Scan for the cell matching the given text and deliver its [x, y] coordinate at center. 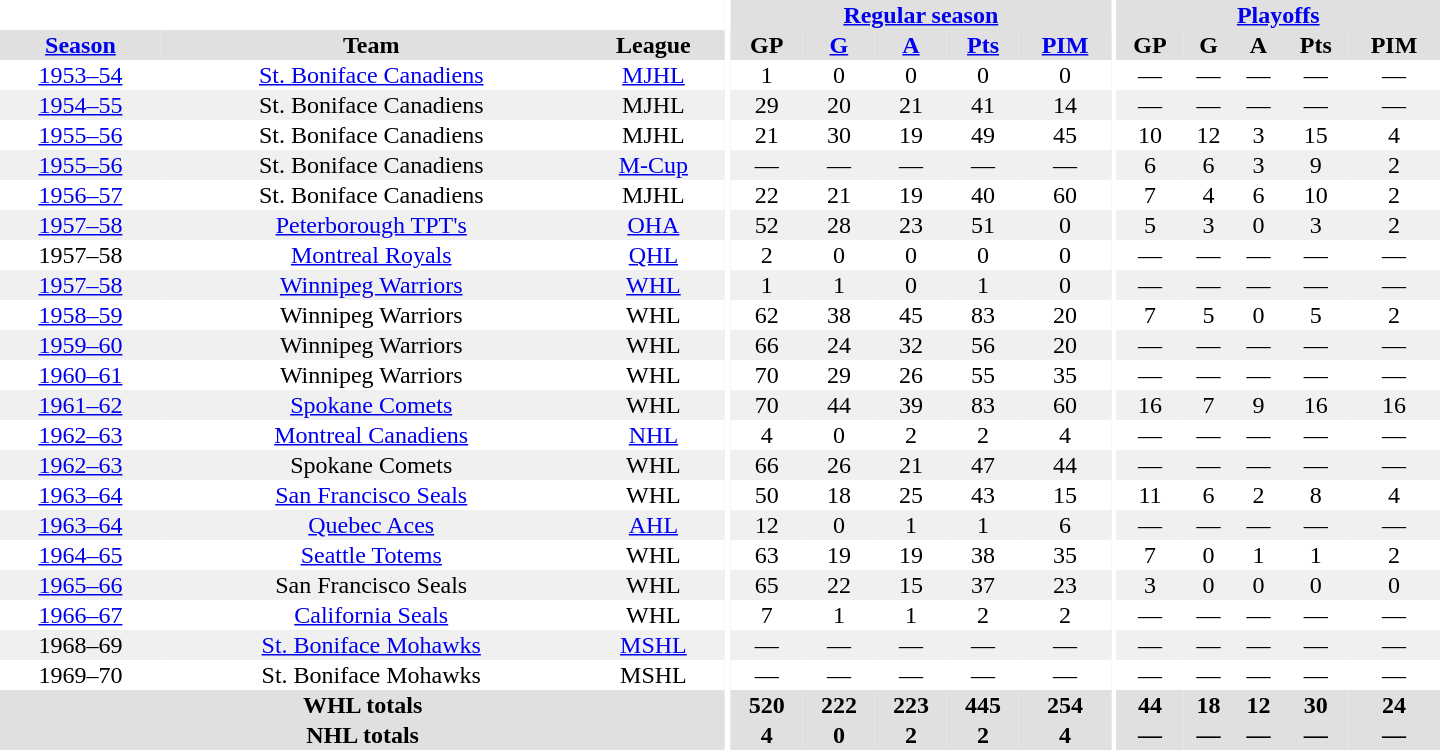
AHL [654, 525]
62 [767, 315]
445 [983, 705]
1953–54 [80, 75]
1956–57 [80, 195]
8 [1316, 495]
Peterborough TPT's [372, 225]
Season [80, 45]
14 [1065, 105]
NHL [654, 435]
223 [911, 705]
37 [983, 585]
1960–61 [80, 375]
52 [767, 225]
254 [1065, 705]
55 [983, 375]
Seattle Totems [372, 555]
11 [1150, 495]
1964–65 [80, 555]
47 [983, 465]
Team [372, 45]
M-Cup [654, 165]
League [654, 45]
Montreal Canadiens [372, 435]
25 [911, 495]
NHL totals [362, 735]
Quebec Aces [372, 525]
WHL totals [362, 705]
39 [911, 405]
40 [983, 195]
43 [983, 495]
65 [767, 585]
OHA [654, 225]
56 [983, 345]
1965–66 [80, 585]
32 [911, 345]
28 [839, 225]
1958–59 [80, 315]
1961–62 [80, 405]
49 [983, 135]
50 [767, 495]
520 [767, 705]
QHL [654, 255]
1959–60 [80, 345]
Regular season [921, 15]
1966–67 [80, 615]
51 [983, 225]
41 [983, 105]
1969–70 [80, 675]
California Seals [372, 615]
1954–55 [80, 105]
63 [767, 555]
222 [839, 705]
1968–69 [80, 645]
Montreal Royals [372, 255]
Playoffs [1278, 15]
